Return the (x, y) coordinate for the center point of the cell that contains the specified text.  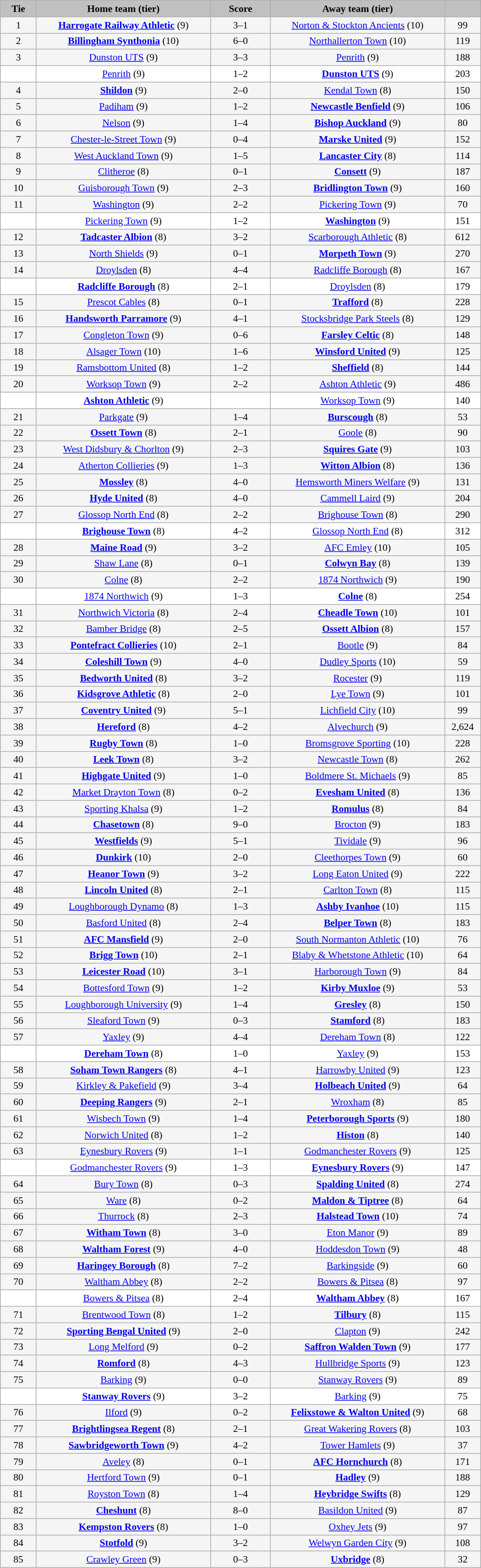
Welwyn Garden City (9) (358, 1543)
Norton & Stockton Ancients (10) (358, 25)
Prescot Cables (8) (123, 302)
Hertford Town (9) (123, 1478)
58 (18, 1070)
Atherton Collieries (9) (123, 466)
11 (18, 205)
147 (463, 1168)
Loughborough Dynamo (8) (123, 907)
Marske United (9) (358, 139)
Bottesford Town (9) (123, 988)
Hyde United (8) (123, 499)
10 (18, 188)
274 (463, 1184)
South Normanton Athletic (10) (358, 939)
2–5 (240, 629)
612 (463, 237)
28 (18, 548)
Hemsworth Miners Welfare (9) (358, 482)
Lye Town (9) (358, 694)
22 (18, 433)
Felixstowe & Walton United (9) (358, 1413)
82 (18, 1511)
4 (18, 90)
Witton Albion (8) (358, 466)
45 (18, 841)
151 (463, 221)
Goole (8) (358, 433)
2,624 (463, 727)
Kirby Muxloe (9) (358, 988)
Newcastle Town (8) (358, 760)
9 (18, 172)
Harrowby United (9) (358, 1070)
4–3 (240, 1364)
40 (18, 760)
55 (18, 1004)
13 (18, 254)
47 (18, 874)
Barkingside (9) (358, 1266)
Blaby & Whetstone Athletic (10) (358, 955)
Sawbridgeworth Town (9) (123, 1445)
7–2 (240, 1266)
Saffron Walden Town (9) (358, 1347)
17 (18, 335)
Away team (tier) (358, 9)
Stamford (8) (358, 1021)
Tadcaster Albion (8) (123, 237)
81 (18, 1494)
Great Wakering Rovers (8) (358, 1429)
Long Eaton United (9) (358, 874)
Colwyn Bay (8) (358, 564)
Crawley Green (9) (123, 1560)
36 (18, 694)
0–4 (240, 139)
Hereford (8) (123, 727)
Waltham Forest (9) (123, 1250)
42 (18, 792)
Kendal Town (8) (358, 90)
23 (18, 450)
Kirkley & Pakefield (9) (123, 1086)
Oxhey Jets (9) (358, 1527)
19 (18, 368)
108 (463, 1543)
Farsley Celtic (8) (358, 335)
Spalding United (8) (358, 1184)
114 (463, 156)
9–0 (240, 825)
Clitheroe (8) (123, 172)
Rugby Town (8) (123, 743)
Bromsgrove Sporting (10) (358, 743)
Tividale (9) (358, 841)
144 (463, 368)
Lincoln United (8) (123, 890)
312 (463, 531)
Histon (8) (358, 1135)
7 (18, 139)
262 (463, 760)
139 (463, 564)
Chester-le-Street Town (9) (123, 139)
Mossley (8) (123, 482)
Romulus (8) (358, 809)
Kidsgrove Athletic (8) (123, 694)
Sheffield (8) (358, 368)
3–4 (240, 1086)
Winsford United (9) (358, 351)
1–6 (240, 351)
46 (18, 858)
Bamber Bridge (8) (123, 629)
24 (18, 466)
25 (18, 482)
Guisborough Town (9) (123, 188)
Cheadle Town (10) (358, 613)
8 (18, 156)
Rocester (9) (358, 678)
Tilbury (8) (358, 1315)
63 (18, 1151)
57 (18, 1037)
Halstead Town (10) (358, 1217)
Witham Town (8) (123, 1233)
Bury Town (8) (123, 1184)
Clapton (9) (358, 1331)
1 (18, 25)
Bishop Auckland (9) (358, 123)
Soham Town Rangers (8) (123, 1070)
6–0 (240, 41)
Holbeach United (9) (358, 1086)
Scarborough Athletic (8) (358, 237)
52 (18, 955)
180 (463, 1119)
Padiham (9) (123, 107)
66 (18, 1217)
270 (463, 254)
Dudley Sports (10) (358, 662)
96 (463, 841)
Tower Hamlets (9) (358, 1445)
Northwich Victoria (8) (123, 613)
Deeping Rangers (9) (123, 1102)
Coleshill Town (9) (123, 662)
Sporting Bengal United (9) (123, 1331)
177 (463, 1347)
Basildon United (9) (358, 1511)
Ashby Ivanhoe (10) (358, 907)
Brentwood Town (8) (123, 1315)
Stotfold (9) (123, 1543)
Cammell Laird (9) (358, 499)
Trafford (8) (358, 302)
0–6 (240, 335)
Belper Town (8) (358, 923)
Coventry United (9) (123, 711)
131 (463, 482)
21 (18, 417)
Ilford (9) (123, 1413)
Burscough (8) (358, 417)
Royston Town (8) (123, 1494)
Westfields (9) (123, 841)
33 (18, 646)
157 (463, 629)
190 (463, 580)
Alvechurch (9) (358, 727)
Romford (8) (123, 1364)
AFC Emley (10) (358, 548)
West Didsbury & Chorlton (9) (123, 450)
204 (463, 499)
152 (463, 139)
122 (463, 1037)
Pontefract Collieries (10) (123, 646)
AFC Mansfield (9) (123, 939)
72 (18, 1331)
54 (18, 988)
Heybridge Swifts (8) (358, 1494)
0–0 (240, 1380)
105 (463, 548)
Alsager Town (10) (123, 351)
Highgate United (9) (123, 776)
Ossett Albion (8) (358, 629)
254 (463, 597)
44 (18, 825)
Billingham Synthonia (10) (123, 41)
Wisbech Town (9) (123, 1119)
67 (18, 1233)
51 (18, 939)
290 (463, 515)
Parkgate (9) (123, 417)
49 (18, 907)
171 (463, 1462)
Chasetown (8) (123, 825)
8–0 (240, 1511)
Harborough Town (9) (358, 972)
50 (18, 923)
56 (18, 1021)
Maine Road (9) (123, 548)
79 (18, 1462)
Shaw Lane (8) (123, 564)
Thurrock (8) (123, 1217)
Ramsbottom United (8) (123, 368)
AFC Hornchurch (8) (358, 1462)
61 (18, 1119)
34 (18, 662)
Northallerton Town (10) (358, 41)
Stocksbridge Park Steels (8) (358, 319)
3–3 (240, 58)
179 (463, 286)
187 (463, 172)
Morpeth Town (9) (358, 254)
Basford United (8) (123, 923)
Long Melford (9) (123, 1347)
Lancaster City (8) (358, 156)
Bootle (9) (358, 646)
Market Drayton Town (8) (123, 792)
65 (18, 1201)
5 (18, 107)
Aveley (8) (123, 1462)
Hullbridge Sports (9) (358, 1364)
27 (18, 515)
Haringey Borough (8) (123, 1266)
26 (18, 499)
Bedworth United (8) (123, 678)
Loughborough University (9) (123, 1004)
Dunkirk (10) (123, 858)
Maldon & Tiptree (8) (358, 1201)
Evesham United (8) (358, 792)
43 (18, 809)
222 (463, 874)
69 (18, 1266)
Leek Town (8) (123, 760)
Peterborough Sports (9) (358, 1119)
41 (18, 776)
29 (18, 564)
242 (463, 1331)
31 (18, 613)
Sleaford Town (9) (123, 1021)
West Auckland Town (9) (123, 156)
Nelson (9) (123, 123)
Newcastle Benfield (9) (358, 107)
62 (18, 1135)
148 (463, 335)
Score (240, 9)
Bridlington Town (9) (358, 188)
16 (18, 319)
Wroxham (8) (358, 1102)
North Shields (9) (123, 254)
Home team (tier) (123, 9)
Ware (8) (123, 1201)
Brocton (9) (358, 825)
90 (463, 433)
15 (18, 302)
73 (18, 1347)
Ossett Town (8) (123, 433)
Uxbridge (8) (358, 1560)
1–5 (240, 156)
83 (18, 1527)
Squires Gate (9) (358, 450)
Hoddesdon Town (9) (358, 1250)
160 (463, 188)
18 (18, 351)
38 (18, 727)
Lichfield City (10) (358, 711)
Consett (9) (358, 172)
Boldmere St. Michaels (9) (358, 776)
Norwich United (8) (123, 1135)
Congleton Town (9) (123, 335)
39 (18, 743)
Cheshunt (8) (123, 1511)
2 (18, 41)
Brightlingsea Regent (8) (123, 1429)
1–1 (240, 1151)
12 (18, 237)
Gresley (8) (358, 1004)
153 (463, 1053)
203 (463, 74)
35 (18, 678)
Hadley (9) (358, 1478)
87 (463, 1511)
Kempston Rovers (8) (123, 1527)
Brigg Town (10) (123, 955)
71 (18, 1315)
3–0 (240, 1233)
20 (18, 384)
Heanor Town (9) (123, 874)
77 (18, 1429)
Eton Manor (9) (358, 1233)
Shildon (9) (123, 90)
Leicester Road (10) (123, 972)
Sporting Khalsa (9) (123, 809)
14 (18, 270)
486 (463, 384)
Tie (18, 9)
Handsworth Parramore (9) (123, 319)
6 (18, 123)
3 (18, 58)
Carlton Town (8) (358, 890)
30 (18, 580)
Cleethorpes Town (9) (358, 858)
78 (18, 1445)
Harrogate Railway Athletic (9) (123, 25)
106 (463, 107)
